Pinpoint the cell where the given text exists, returning its [X, Y] midpoint coordinate. 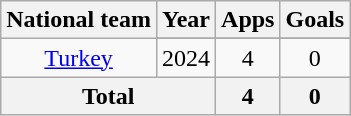
Goals [315, 20]
National team [79, 20]
Total [108, 96]
2024 [186, 58]
Apps [248, 20]
Year [186, 20]
Turkey [79, 58]
